Capture the cell that displays the provided text and extract its [x, y] central coordinate. 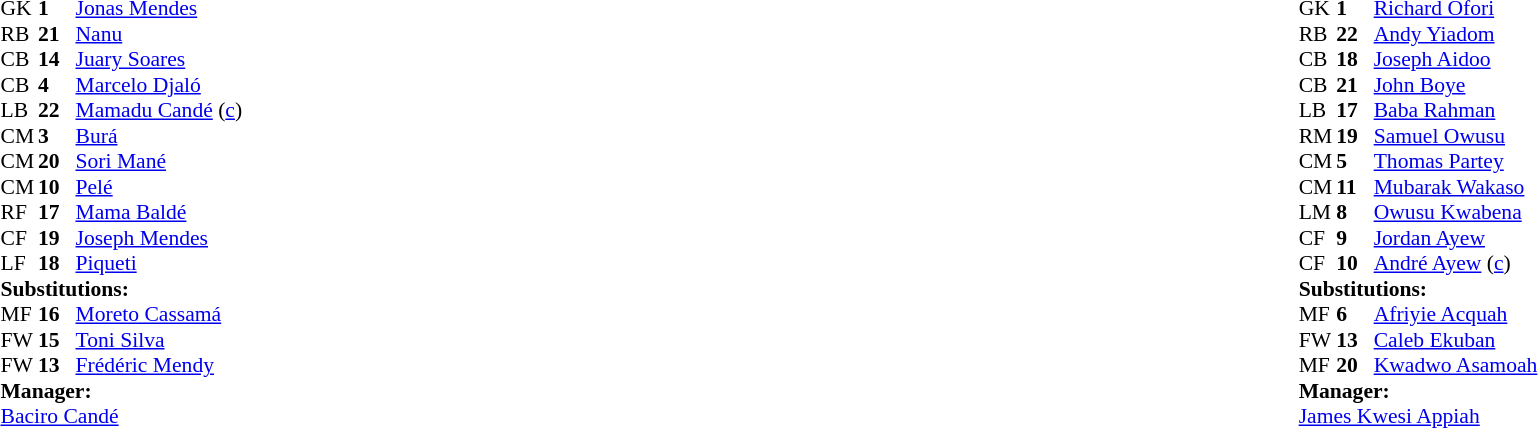
4 [57, 85]
André Ayew (c) [1456, 263]
Samuel Owusu [1456, 136]
Pelé [160, 187]
8 [1355, 213]
Jordan Ayew [1456, 238]
6 [1355, 315]
Moreto Cassamá [160, 315]
14 [57, 59]
John Boye [1456, 85]
Nanu [160, 34]
Kwadwo Asamoah [1456, 365]
Joseph Aidoo [1456, 59]
Toni Silva [160, 340]
LF [19, 263]
Sori Mané [160, 161]
LM [1318, 213]
Mamadu Candé (c) [160, 111]
RM [1318, 136]
Andy Yiadom [1456, 34]
11 [1355, 187]
Owusu Kwabena [1456, 213]
Thomas Partey [1456, 161]
Baba Rahman [1456, 111]
16 [57, 315]
5 [1355, 161]
RF [19, 213]
Mubarak Wakaso [1456, 187]
Afriyie Acquah [1456, 315]
Frédéric Mendy [160, 365]
Piqueti [160, 263]
15 [57, 340]
9 [1355, 238]
Joseph Mendes [160, 238]
Marcelo Djaló [160, 85]
3 [57, 136]
Juary Soares [160, 59]
Caleb Ekuban [1456, 340]
Burá [160, 136]
Mama Baldé [160, 213]
